Detect which cell encompasses the target text, then output its [x, y] center coordinate. 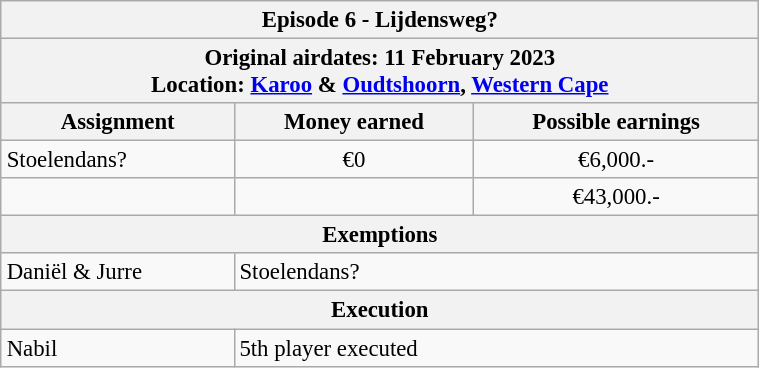
Nabil [118, 347]
Assignment [118, 122]
Daniël & Jurre [118, 272]
€0 [354, 160]
Money earned [354, 122]
Possible earnings [616, 122]
€43,000.- [616, 197]
Episode 6 - Lijdensweg? [380, 20]
€6,000.- [616, 160]
Exemptions [380, 235]
5th player executed [496, 347]
Original airdates: 11 February 2023Location: Karoo & Oudtshoorn, Western Cape [380, 70]
Execution [380, 310]
